Extract the (X, Y) coordinate from the center of the cell holding the provided text.  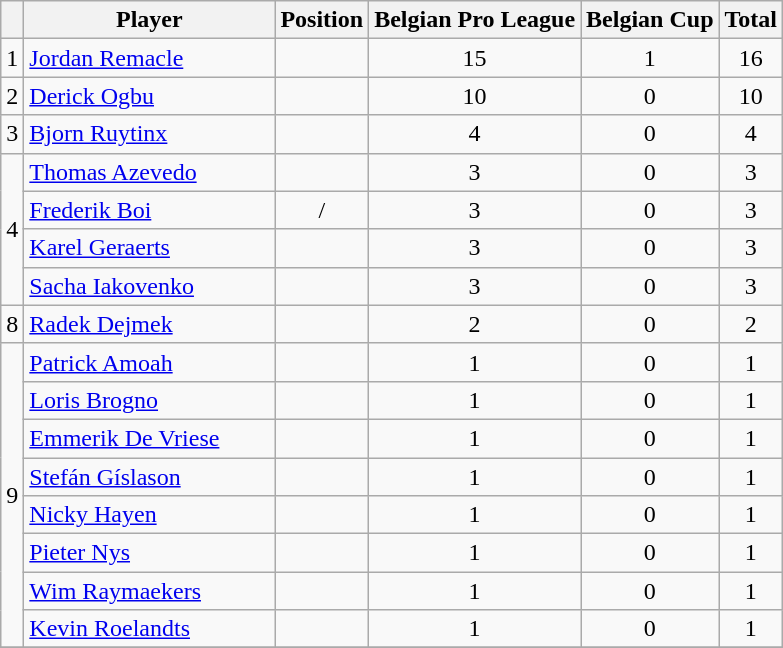
Loris Brogno (150, 400)
Karel Geraerts (150, 248)
Total (751, 20)
Pieter Nys (150, 553)
Derick Ogbu (150, 96)
Player (150, 20)
16 (751, 58)
Frederik Boi (150, 210)
Position (322, 20)
Kevin Roelandts (150, 629)
Wim Raymaekers (150, 591)
Sacha Iakovenko (150, 286)
Radek Dejmek (150, 324)
Jordan Remacle (150, 58)
Belgian Pro League (475, 20)
15 (475, 58)
Stefán Gíslason (150, 477)
9 (12, 495)
Thomas Azevedo (150, 172)
/ (322, 210)
Bjorn Ruytinx (150, 134)
Emmerik De Vriese (150, 438)
Patrick Amoah (150, 362)
8 (12, 324)
Nicky Hayen (150, 515)
Belgian Cup (650, 20)
